Locate the cell with the specified text and output its [X, Y] center coordinate. 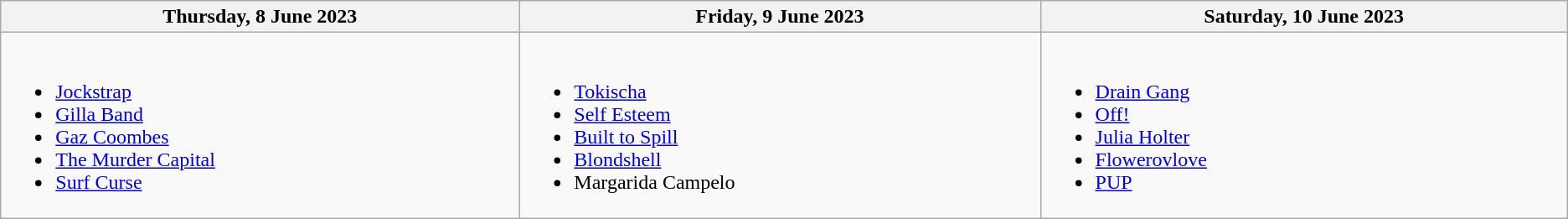
Thursday, 8 June 2023 [260, 17]
TokischaSelf EsteemBuilt to SpillBlondshellMargarida Campelo [780, 126]
Saturday, 10 June 2023 [1303, 17]
Friday, 9 June 2023 [780, 17]
JockstrapGilla BandGaz CoombesThe Murder CapitalSurf Curse [260, 126]
Drain GangOff!Julia HolterFlowerovlovePUP [1303, 126]
